Find where the given text appears and provide that cell's center as [x, y] coordinate. 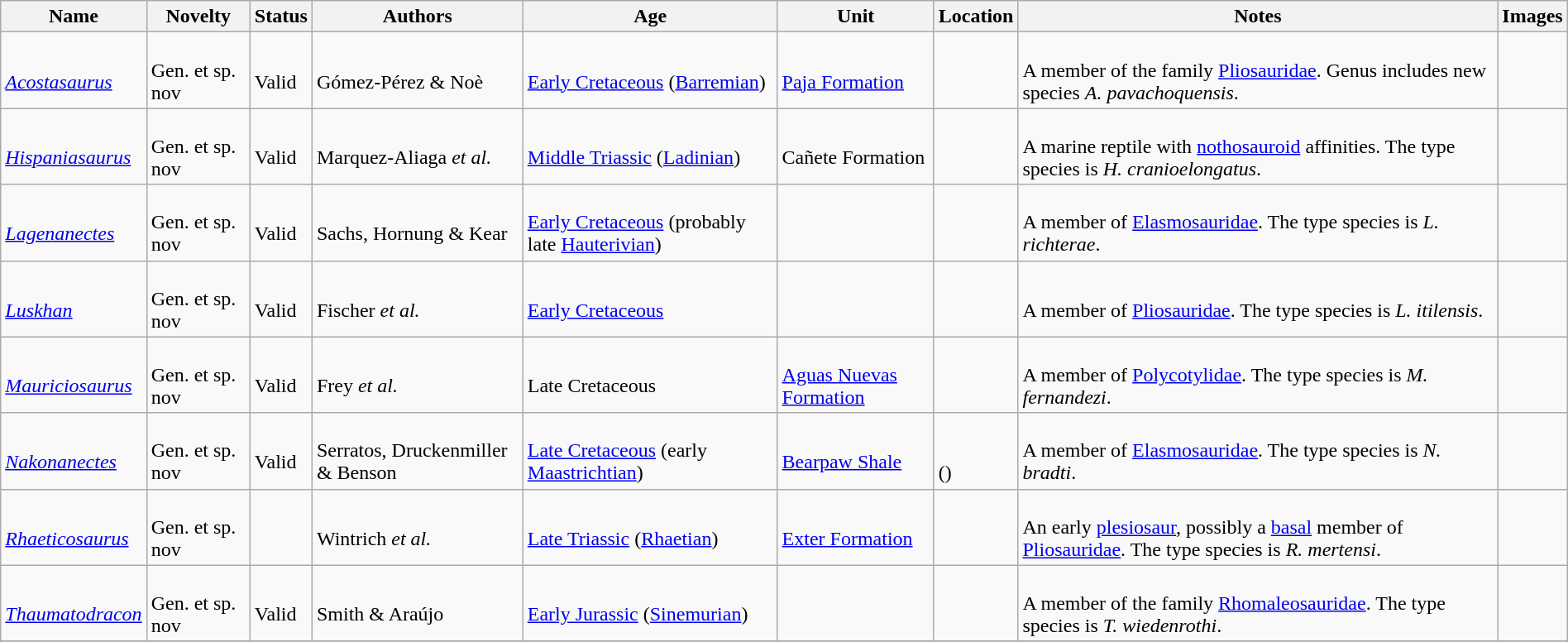
Late Cretaceous (early Maastrichtian) [650, 451]
Novelty [198, 17]
Nakonanectes [74, 451]
A member of Pliosauridae. The type species is L. itilensis. [1258, 299]
Smith & Araújo [417, 603]
A member of the family Rhomaleosauridae. The type species is T. wiedenrothi. [1258, 603]
Luskhan [74, 299]
Name [74, 17]
() [976, 451]
Late Triassic (Rhaetian) [650, 527]
Cañete Formation [855, 146]
Location [976, 17]
Aguas Nuevas Formation [855, 375]
Bearpaw Shale [855, 451]
Images [1532, 17]
Frey et al. [417, 375]
Late Cretaceous [650, 375]
Lagenanectes [74, 223]
A member of Elasmosauridae. The type species is N. bradti. [1258, 451]
Marquez-Aliaga et al. [417, 146]
A marine reptile with nothosauroid affinities. The type species is H. cranioelongatus. [1258, 146]
A member of Polycotylidae. The type species is M. fernandezi. [1258, 375]
Early Jurassic (Sinemurian) [650, 603]
Hispaniasaurus [74, 146]
Wintrich et al. [417, 527]
Status [281, 17]
Acostasaurus [74, 70]
Rhaeticosaurus [74, 527]
An early plesiosaur, possibly a basal member of Pliosauridae. The type species is R. mertensi. [1258, 527]
Age [650, 17]
Early Cretaceous (Barremian) [650, 70]
Exter Formation [855, 527]
Fischer et al. [417, 299]
Paja Formation [855, 70]
Serratos, Druckenmiller & Benson [417, 451]
Notes [1258, 17]
Early Cretaceous [650, 299]
Thaumatodracon [74, 603]
Unit [855, 17]
A member of Elasmosauridae. The type species is L. richterae. [1258, 223]
Gómez-Pérez & Noè [417, 70]
Mauriciosaurus [74, 375]
Middle Triassic (Ladinian) [650, 146]
A member of the family Pliosauridae. Genus includes new species A. pavachoquensis. [1258, 70]
Authors [417, 17]
Early Cretaceous (probably late Hauterivian) [650, 223]
Sachs, Hornung & Kear [417, 223]
